Identify which cell holds the provided text, then report its [X, Y] central coordinate. 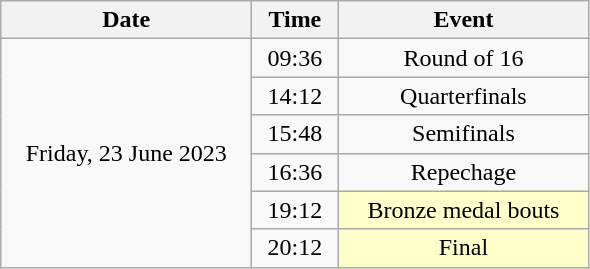
15:48 [295, 134]
16:36 [295, 172]
14:12 [295, 96]
Date [126, 20]
Round of 16 [464, 58]
Bronze medal bouts [464, 210]
Quarterfinals [464, 96]
Repechage [464, 172]
Friday, 23 June 2023 [126, 153]
20:12 [295, 248]
Final [464, 248]
09:36 [295, 58]
Time [295, 20]
Semifinals [464, 134]
19:12 [295, 210]
Event [464, 20]
